Find where the given text appears and provide that cell's center as (X, Y) coordinate. 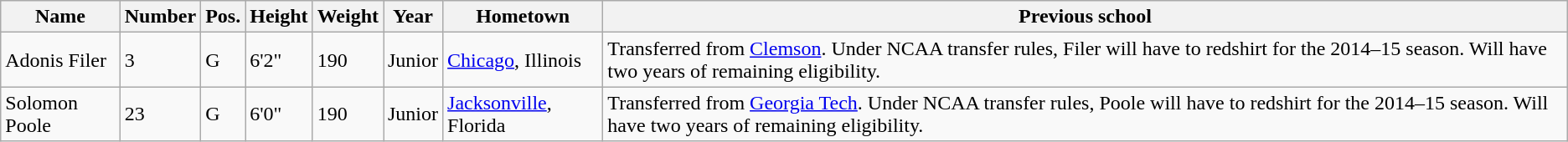
Pos. (223, 17)
Year (414, 17)
Name (60, 17)
Jacksonville, Florida (523, 114)
Solomon Poole (60, 114)
23 (160, 114)
6'0" (279, 114)
Weight (348, 17)
Number (160, 17)
Previous school (1086, 17)
Hometown (523, 17)
Chicago, Illinois (523, 60)
Height (279, 17)
Adonis Filer (60, 60)
3 (160, 60)
6'2" (279, 60)
